Determine the (x, y) coordinate at the center of the cell enclosing the given text.  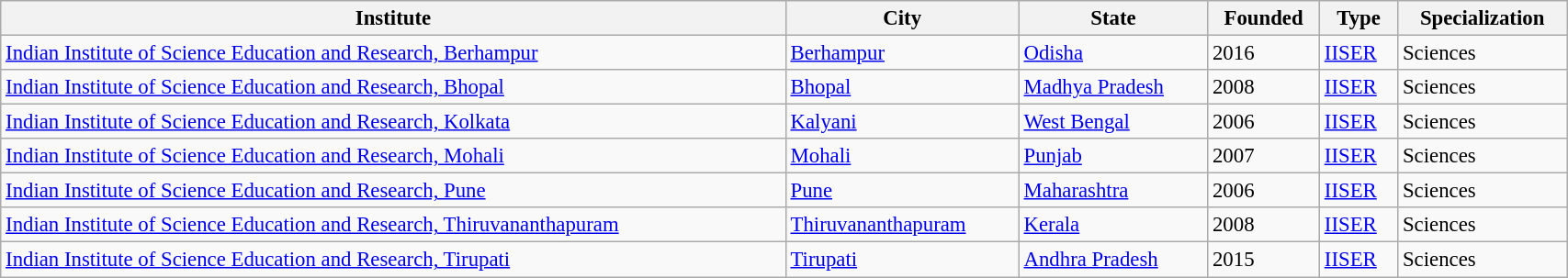
Kerala (1113, 225)
Indian Institute of Science Education and Research, Tirupati (393, 260)
State (1113, 18)
Type (1359, 18)
Tirupati (902, 260)
Kalyani (902, 122)
Bhopal (902, 87)
Pune (902, 191)
Punjab (1113, 156)
2016 (1264, 53)
Madhya Pradesh (1113, 87)
Specialization (1483, 18)
Maharashtra (1113, 191)
City (902, 18)
2015 (1264, 260)
West Bengal (1113, 122)
Andhra Pradesh (1113, 260)
Institute (393, 18)
Indian Institute of Science Education and Research, Mohali (393, 156)
Indian Institute of Science Education and Research, Berhampur (393, 53)
Indian Institute of Science Education and Research, Kolkata (393, 122)
Berhampur (902, 53)
Indian Institute of Science Education and Research, Bhopal (393, 87)
Indian Institute of Science Education and Research, Pune (393, 191)
Indian Institute of Science Education and Research, Thiruvananthapuram (393, 225)
Mohali (902, 156)
Founded (1264, 18)
Thiruvananthapuram (902, 225)
2007 (1264, 156)
Odisha (1113, 53)
